Provide the [X, Y] coordinate of the cell's center where the given text is located.  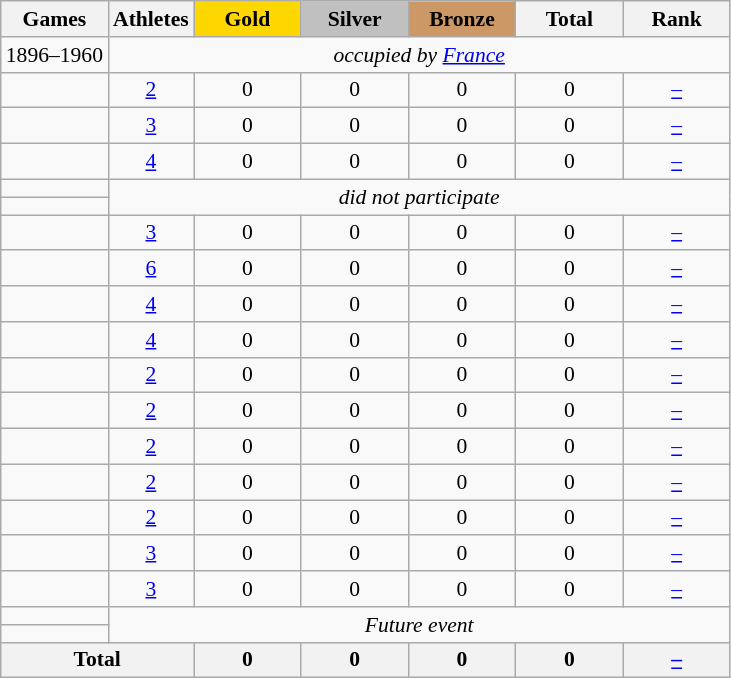
Athletes [151, 19]
Future event [419, 625]
Games [54, 19]
Silver [354, 19]
Gold [248, 19]
1896–1960 [54, 55]
did not participate [419, 197]
6 [151, 269]
Rank [676, 19]
Bronze [462, 19]
occupied by France [419, 55]
